Provide the (x, y) coordinate of the cell's center where the given text is located.  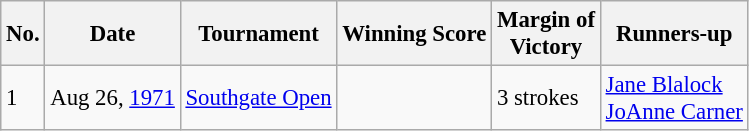
Date (112, 34)
No. (23, 34)
Southgate Open (258, 98)
Tournament (258, 34)
3 strokes (546, 98)
Jane Blalock JoAnne Carner (674, 98)
Winning Score (414, 34)
Runners-up (674, 34)
1 (23, 98)
Aug 26, 1971 (112, 98)
Margin ofVictory (546, 34)
